Find where the given text appears and provide that cell's center as (X, Y) coordinate. 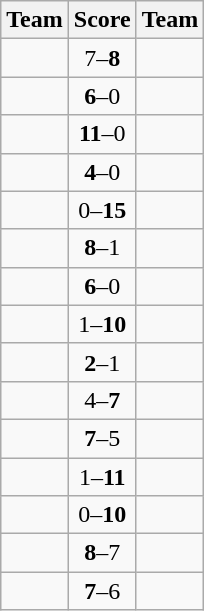
4–0 (102, 172)
2–1 (102, 362)
Score (102, 20)
1–11 (102, 477)
7–5 (102, 438)
4–7 (102, 400)
8–1 (102, 248)
1–10 (102, 324)
8–7 (102, 553)
7–8 (102, 58)
0–15 (102, 210)
0–10 (102, 515)
7–6 (102, 591)
11–0 (102, 134)
